Output the (X, Y) coordinate of the center of the cell containing the given text.  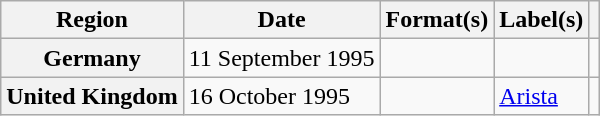
United Kingdom (92, 96)
Arista (542, 96)
Date (282, 20)
Label(s) (542, 20)
Format(s) (437, 20)
Region (92, 20)
Germany (92, 58)
16 October 1995 (282, 96)
11 September 1995 (282, 58)
